Detect which cell encompasses the target text, then output its [x, y] center coordinate. 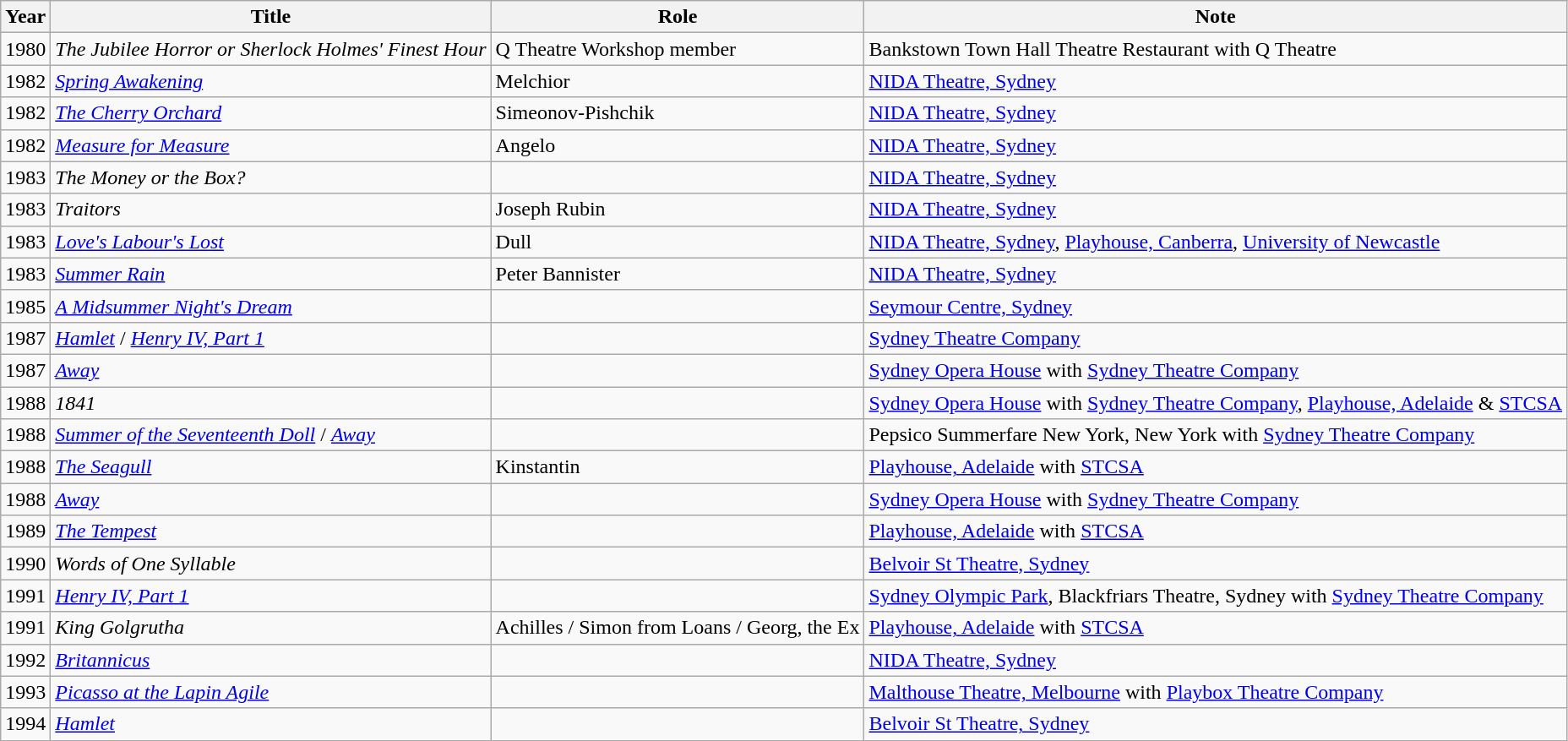
Summer of the Seventeenth Doll / Away [270, 435]
Peter Bannister [678, 274]
Melchior [678, 81]
1985 [25, 306]
Kinstantin [678, 467]
NIDA Theatre, Sydney, Playhouse, Canberra, University of Newcastle [1216, 242]
Measure for Measure [270, 145]
Sydney Theatre Company [1216, 338]
1992 [25, 660]
Role [678, 17]
Hamlet [270, 724]
Henry IV, Part 1 [270, 596]
Spring Awakening [270, 81]
Year [25, 17]
Angelo [678, 145]
Achilles / Simon from Loans / Georg, the Ex [678, 628]
Bankstown Town Hall Theatre Restaurant with Q Theatre [1216, 49]
1989 [25, 531]
Simeonov-Pishchik [678, 113]
1990 [25, 564]
Dull [678, 242]
Traitors [270, 210]
A Midsummer Night's Dream [270, 306]
1994 [25, 724]
The Tempest [270, 531]
The Jubilee Horror or Sherlock Holmes' Finest Hour [270, 49]
Joseph Rubin [678, 210]
The Cherry Orchard [270, 113]
Words of One Syllable [270, 564]
Sydney Olympic Park, Blackfriars Theatre, Sydney with Sydney Theatre Company [1216, 596]
Britannicus [270, 660]
Hamlet / Henry IV, Part 1 [270, 338]
Q Theatre Workshop member [678, 49]
The Money or the Box? [270, 177]
Malthouse Theatre, Melbourne with Playbox Theatre Company [1216, 692]
Seymour Centre, Sydney [1216, 306]
1841 [270, 403]
Picasso at the Lapin Agile [270, 692]
Summer Rain [270, 274]
Sydney Opera House with Sydney Theatre Company, Playhouse, Adelaide & STCSA [1216, 403]
King Golgrutha [270, 628]
Title [270, 17]
1993 [25, 692]
Note [1216, 17]
Pepsico Summerfare New York, New York with Sydney Theatre Company [1216, 435]
1980 [25, 49]
The Seagull [270, 467]
Love's Labour's Lost [270, 242]
